Locate the cell with the specified text and output its (X, Y) center coordinate. 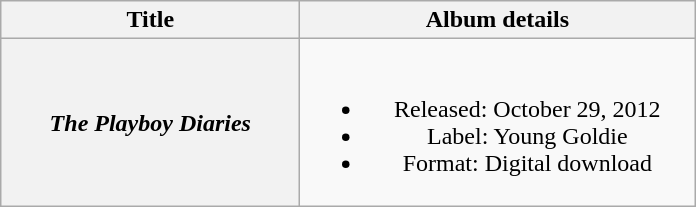
The Playboy Diaries (150, 122)
Title (150, 20)
Released: October 29, 2012Label: Young GoldieFormat: Digital download (498, 122)
Album details (498, 20)
